Capture the cell that displays the provided text and extract its (x, y) central coordinate. 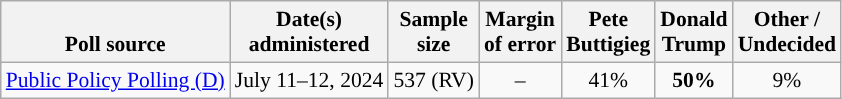
537 (RV) (434, 80)
– (520, 80)
50% (694, 80)
DonaldTrump (694, 32)
41% (608, 80)
July 11–12, 2024 (310, 80)
Marginof error (520, 32)
Public Policy Polling (D) (116, 80)
Other /Undecided (787, 32)
Date(s)administered (310, 32)
Poll source (116, 32)
Samplesize (434, 32)
PeteButtigieg (608, 32)
9% (787, 80)
